Locate the cell with the specified text and output its (x, y) center coordinate. 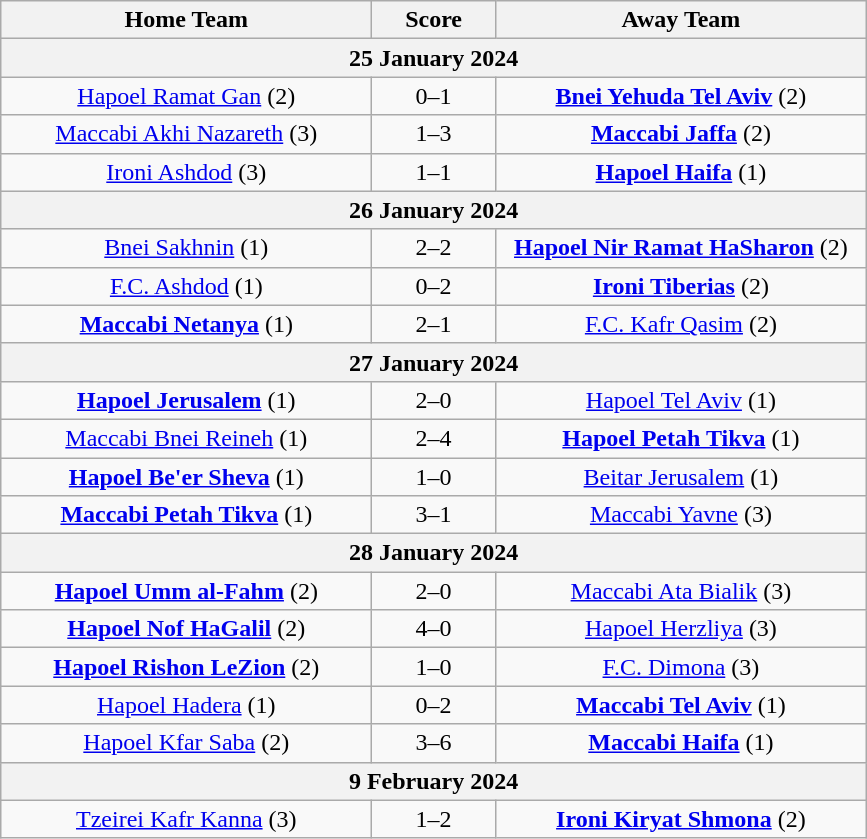
Beitar Jerusalem (1) (680, 477)
Maccabi Petah Tikva (1) (186, 515)
Hapoel Nof HaGalil (2) (186, 629)
Maccabi Yavne (3) (680, 515)
Ironi Kiryat Shmona (2) (680, 819)
Bnei Sakhnin (1) (186, 248)
Maccabi Haifa (1) (680, 743)
Maccabi Bnei Reineh (1) (186, 438)
Maccabi Ata Bialik (3) (680, 591)
Hapoel Be'er Sheva (1) (186, 477)
Home Team (186, 20)
2–4 (434, 438)
2–2 (434, 248)
1–3 (434, 134)
Hapoel Haifa (1) (680, 172)
Hapoel Kfar Saba (2) (186, 743)
1–1 (434, 172)
3–1 (434, 515)
Maccabi Akhi Nazareth (3) (186, 134)
3–6 (434, 743)
Maccabi Jaffa (2) (680, 134)
0–1 (434, 96)
25 January 2024 (434, 58)
2–1 (434, 324)
Away Team (680, 20)
Maccabi Tel Aviv (1) (680, 705)
Hapoel Umm al-Fahm (2) (186, 591)
1–2 (434, 819)
Score (434, 20)
Hapoel Rishon LeZion (2) (186, 667)
Hapoel Jerusalem (1) (186, 400)
26 January 2024 (434, 210)
Maccabi Netanya (1) (186, 324)
Tzeirei Kafr Kanna (3) (186, 819)
Ironi Tiberias (2) (680, 286)
F.C. Ashdod (1) (186, 286)
Ironi Ashdod (3) (186, 172)
4–0 (434, 629)
F.C. Kafr Qasim (2) (680, 324)
9 February 2024 (434, 781)
Hapoel Tel Aviv (1) (680, 400)
Hapoel Petah Tikva (1) (680, 438)
28 January 2024 (434, 553)
F.C. Dimona (3) (680, 667)
Hapoel Ramat Gan (2) (186, 96)
Hapoel Herzliya (3) (680, 629)
27 January 2024 (434, 362)
Bnei Yehuda Tel Aviv (2) (680, 96)
Hapoel Nir Ramat HaSharon (2) (680, 248)
Hapoel Hadera (1) (186, 705)
